For the text-containing cell, return its midpoint in [X, Y] coordinate format. 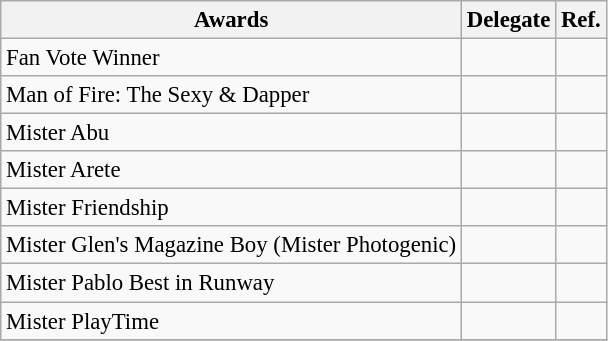
Mister Pablo Best in Runway [232, 283]
Man of Fire: The Sexy & Dapper [232, 95]
Ref. [581, 20]
Mister Arete [232, 170]
Delegate [509, 20]
Mister Friendship [232, 208]
Mister PlayTime [232, 321]
Awards [232, 20]
Mister Abu [232, 133]
Mister Glen's Magazine Boy (Mister Photogenic) [232, 245]
Fan Vote Winner [232, 58]
